For the text-containing cell, return its midpoint in [x, y] coordinate format. 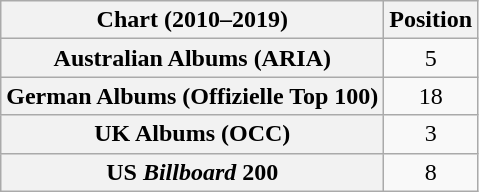
3 [431, 134]
18 [431, 96]
5 [431, 58]
UK Albums (OCC) [192, 134]
US Billboard 200 [192, 172]
German Albums (Offizielle Top 100) [192, 96]
Australian Albums (ARIA) [192, 58]
Position [431, 20]
8 [431, 172]
Chart (2010–2019) [192, 20]
